Return (x, y) of the center of cell containing provided text 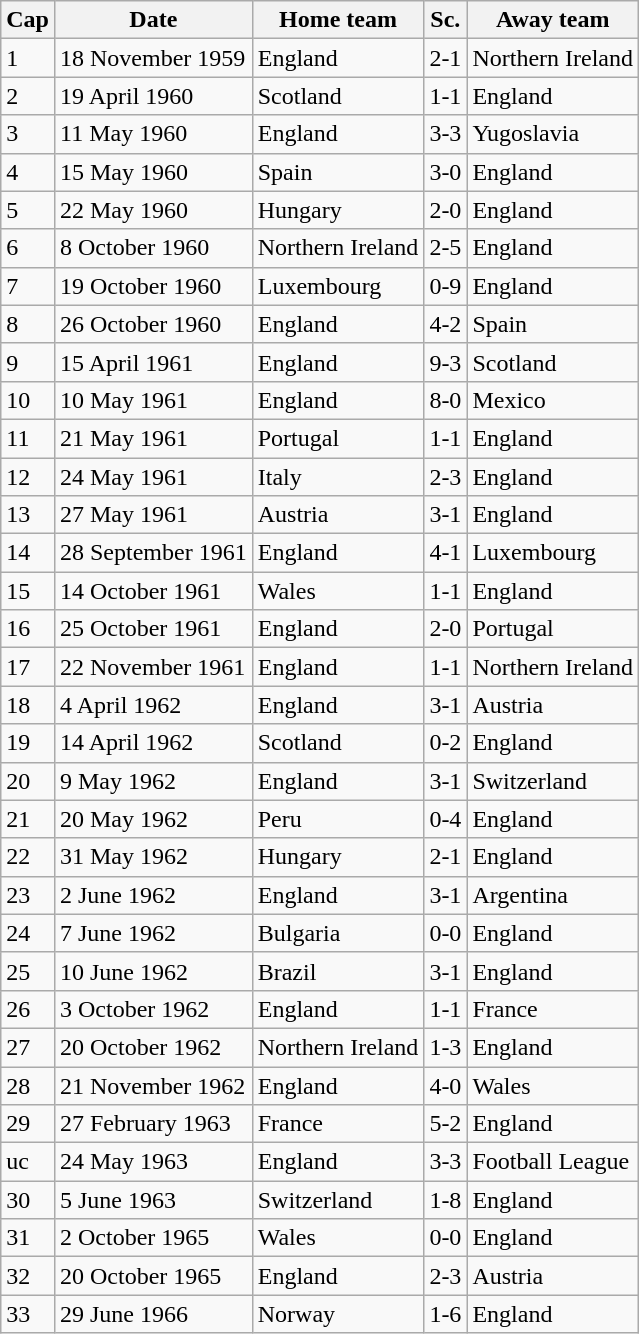
4 (28, 172)
15 April 1961 (153, 362)
26 October 1960 (153, 324)
2 (28, 96)
Yugoslavia (553, 134)
9 May 1962 (153, 781)
0-2 (446, 743)
18 November 1959 (153, 58)
10 (28, 400)
27 February 1963 (153, 1124)
1-3 (446, 1047)
16 (28, 629)
2 October 1965 (153, 1238)
10 June 1962 (153, 971)
24 May 1961 (153, 477)
29 June 1966 (153, 1314)
1-6 (446, 1314)
25 (28, 971)
19 October 1960 (153, 286)
18 (28, 705)
28 September 1961 (153, 553)
26 (28, 1009)
20 May 1962 (153, 819)
28 (28, 1085)
19 (28, 743)
21 May 1961 (153, 438)
0-9 (446, 286)
11 May 1960 (153, 134)
31 May 1962 (153, 857)
8-0 (446, 400)
29 (28, 1124)
15 May 1960 (153, 172)
Argentina (553, 895)
Sc. (446, 20)
9-3 (446, 362)
2-5 (446, 248)
20 (28, 781)
14 April 1962 (153, 743)
23 (28, 895)
Football League (553, 1162)
Bulgaria (338, 933)
5-2 (446, 1124)
21 November 1962 (153, 1085)
uc (28, 1162)
20 October 1962 (153, 1047)
2 June 1962 (153, 895)
Brazil (338, 971)
3 October 1962 (153, 1009)
24 May 1963 (153, 1162)
11 (28, 438)
3 (28, 134)
14 October 1961 (153, 591)
4-1 (446, 553)
12 (28, 477)
19 April 1960 (153, 96)
27 May 1961 (153, 515)
1-8 (446, 1200)
Home team (338, 20)
3-0 (446, 172)
0-4 (446, 819)
15 (28, 591)
Italy (338, 477)
13 (28, 515)
30 (28, 1200)
24 (28, 933)
4-0 (446, 1085)
4 April 1962 (153, 705)
8 (28, 324)
17 (28, 667)
22 May 1960 (153, 210)
21 (28, 819)
27 (28, 1047)
33 (28, 1314)
6 (28, 248)
5 (28, 210)
9 (28, 362)
Date (153, 20)
31 (28, 1238)
Norway (338, 1314)
32 (28, 1276)
Away team (553, 20)
Peru (338, 819)
Cap (28, 20)
14 (28, 553)
Mexico (553, 400)
1 (28, 58)
7 (28, 286)
10 May 1961 (153, 400)
5 June 1963 (153, 1200)
7 June 1962 (153, 933)
8 October 1960 (153, 248)
22 (28, 857)
20 October 1965 (153, 1276)
22 November 1961 (153, 667)
4-2 (446, 324)
25 October 1961 (153, 629)
